Search for the cell housing the specified text and yield its [x, y] center coordinate. 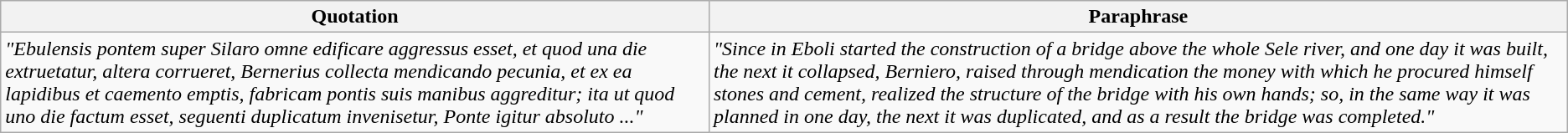
Paraphrase [1137, 17]
Quotation [355, 17]
